Find where the given text appears and provide that cell's center as (x, y) coordinate. 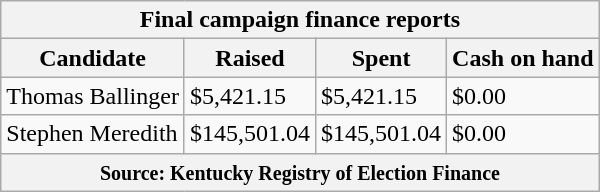
Candidate (93, 58)
Stephen Meredith (93, 134)
Cash on hand (523, 58)
Final campaign finance reports (300, 20)
Source: Kentucky Registry of Election Finance (300, 172)
Spent (382, 58)
Raised (250, 58)
Thomas Ballinger (93, 96)
